Identify which cell holds the provided text, then report its [x, y] central coordinate. 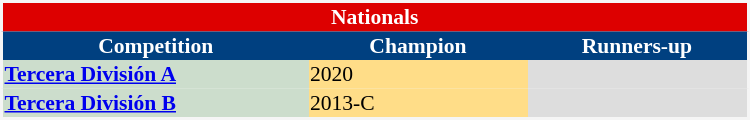
Runners-up [637, 46]
Tercera División A [156, 74]
2020 [418, 74]
Nationals [375, 17]
Competition [156, 46]
Tercera División B [156, 103]
2013-C [418, 103]
Champion [418, 46]
